For the text-containing cell, return its midpoint in [x, y] coordinate format. 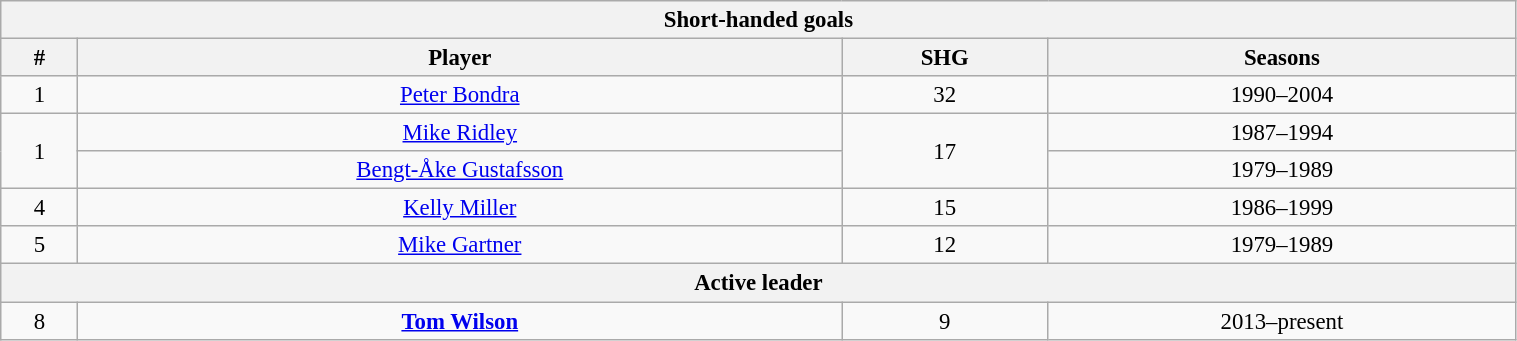
Seasons [1282, 58]
Tom Wilson [460, 321]
4 [40, 208]
17 [945, 152]
Bengt-Åke Gustafsson [460, 170]
Kelly Miller [460, 208]
Peter Bondra [460, 95]
1986–1999 [1282, 208]
SHG [945, 58]
Mike Ridley [460, 133]
32 [945, 95]
Player [460, 58]
1987–1994 [1282, 133]
12 [945, 245]
15 [945, 208]
Mike Gartner [460, 245]
Active leader [758, 283]
8 [40, 321]
5 [40, 245]
Short-handed goals [758, 20]
9 [945, 321]
2013–present [1282, 321]
1990–2004 [1282, 95]
# [40, 58]
